Provide the [X, Y] coordinate of the cell's center where the given text is located.  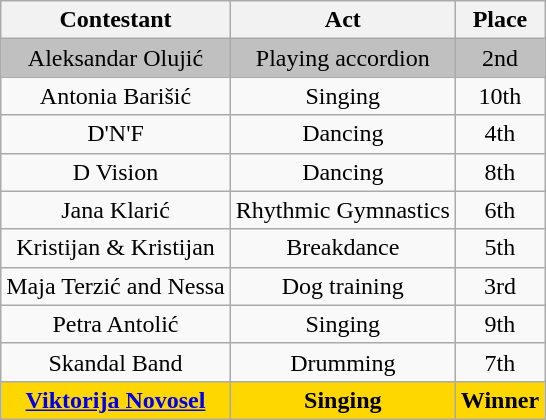
Jana Klarić [116, 210]
Contestant [116, 20]
7th [500, 362]
Drumming [342, 362]
6th [500, 210]
Breakdance [342, 248]
Playing accordion [342, 58]
Act [342, 20]
2nd [500, 58]
D'N'F [116, 134]
5th [500, 248]
D Vision [116, 172]
Winner [500, 400]
Aleksandar Olujić [116, 58]
Place [500, 20]
Maja Terzić and Nessa [116, 286]
Skandal Band [116, 362]
9th [500, 324]
Kristijan & Kristijan [116, 248]
Rhythmic Gymnastics [342, 210]
Dog training [342, 286]
4th [500, 134]
Petra Antolić [116, 324]
10th [500, 96]
8th [500, 172]
3rd [500, 286]
Antonia Barišić [116, 96]
Viktorija Novosel [116, 400]
